Extract the (X, Y) coordinate from the center of the cell holding the provided text.  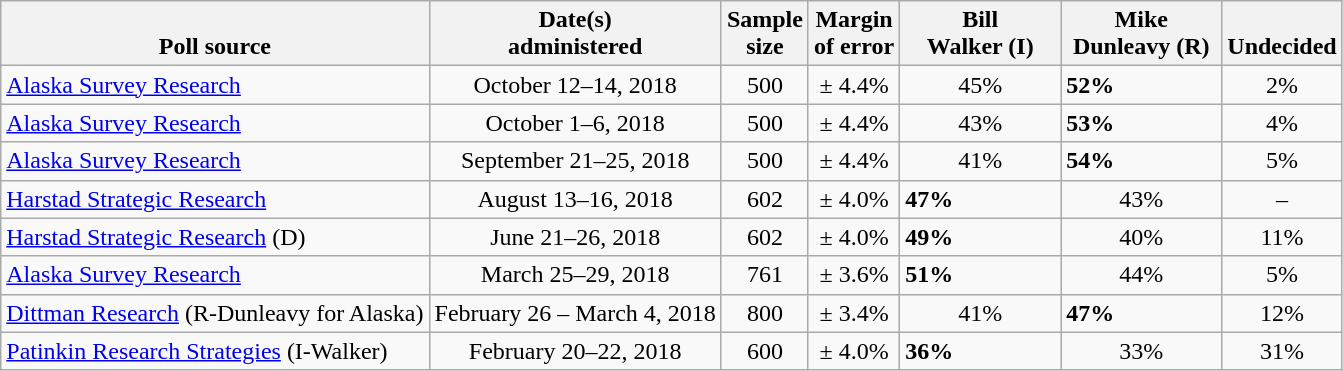
44% (1142, 275)
54% (1142, 161)
September 21–25, 2018 (575, 161)
2% (1282, 85)
October 12–14, 2018 (575, 85)
Undecided (1282, 34)
– (1282, 199)
45% (980, 85)
Harstad Strategic Research (D) (215, 237)
51% (980, 275)
31% (1282, 351)
40% (1142, 237)
June 21–26, 2018 (575, 237)
53% (1142, 123)
33% (1142, 351)
600 (764, 351)
MikeDunleavy (R) (1142, 34)
800 (764, 313)
12% (1282, 313)
Marginof error (854, 34)
761 (764, 275)
August 13–16, 2018 (575, 199)
BillWalker (I) (980, 34)
February 26 – March 4, 2018 (575, 313)
52% (1142, 85)
36% (980, 351)
Dittman Research (R-Dunleavy for Alaska) (215, 313)
October 1–6, 2018 (575, 123)
Poll source (215, 34)
11% (1282, 237)
± 3.6% (854, 275)
± 3.4% (854, 313)
Samplesize (764, 34)
Harstad Strategic Research (215, 199)
49% (980, 237)
Patinkin Research Strategies (I-Walker) (215, 351)
February 20–22, 2018 (575, 351)
Date(s)administered (575, 34)
4% (1282, 123)
March 25–29, 2018 (575, 275)
